Capture the cell that displays the provided text and extract its (X, Y) central coordinate. 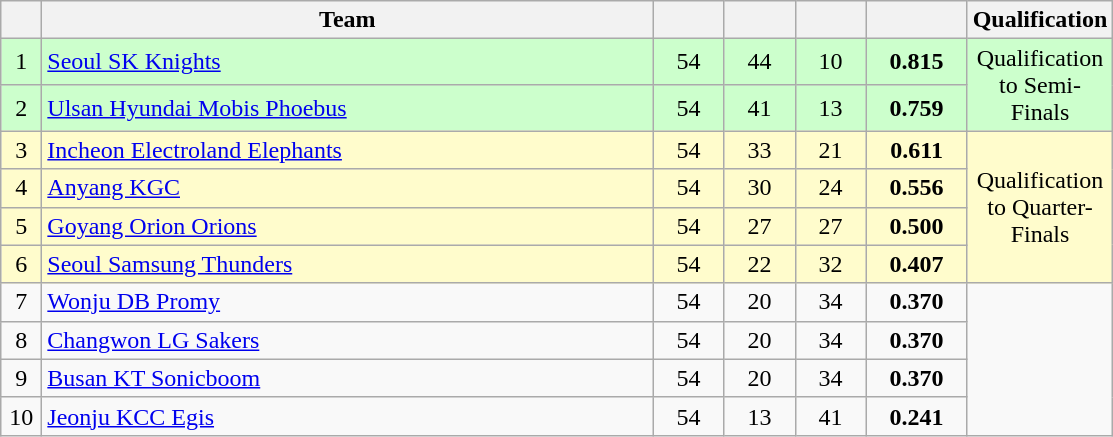
0.611 (916, 150)
5 (22, 226)
Seoul Samsung Thunders (348, 264)
Qualification (1040, 20)
21 (830, 150)
2 (22, 108)
0.500 (916, 226)
Ulsan Hyundai Mobis Phoebus (348, 108)
32 (830, 264)
Anyang KGC (348, 188)
Busan KT Sonicboom (348, 378)
0.556 (916, 188)
8 (22, 340)
Seoul SK Knights (348, 62)
Incheon Electroland Elephants (348, 150)
Qualification to Semi-Finals (1040, 85)
Qualification to Quarter-Finals (1040, 207)
Goyang Orion Orions (348, 226)
6 (22, 264)
24 (830, 188)
0.241 (916, 416)
44 (760, 62)
Wonju DB Promy (348, 302)
33 (760, 150)
0.815 (916, 62)
30 (760, 188)
3 (22, 150)
0.407 (916, 264)
Jeonju KCC Egis (348, 416)
Changwon LG Sakers (348, 340)
0.759 (916, 108)
7 (22, 302)
4 (22, 188)
Team (348, 20)
22 (760, 264)
1 (22, 62)
9 (22, 378)
